Provide the (x, y) coordinate of the cell's center where the given text is located.  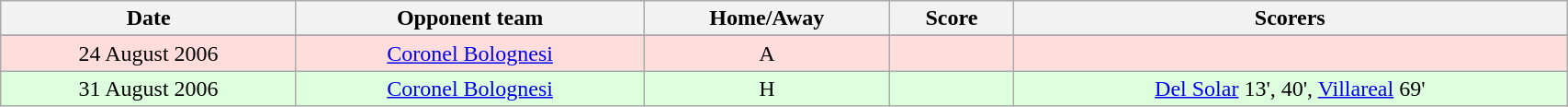
Opponent team (469, 18)
Del Solar 13', 40', Villareal 69' (1290, 89)
Scorers (1290, 18)
24 August 2006 (149, 53)
A (767, 53)
Date (149, 18)
Score (952, 18)
31 August 2006 (149, 89)
H (767, 89)
Home/Away (767, 18)
